Detect which cell encompasses the target text, then output its (x, y) center coordinate. 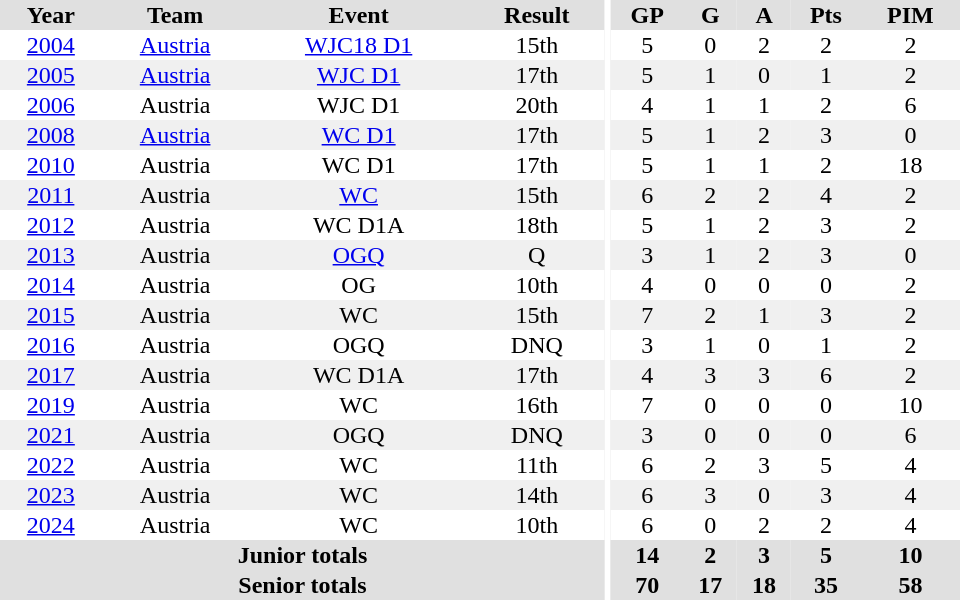
Q (537, 255)
Team (176, 15)
2017 (51, 375)
Year (51, 15)
2014 (51, 285)
Senior totals (302, 585)
16th (537, 405)
2004 (51, 45)
2006 (51, 105)
2015 (51, 315)
OG (359, 285)
Junior totals (302, 555)
2021 (51, 435)
Event (359, 15)
2019 (51, 405)
GP (647, 15)
PIM (910, 15)
20th (537, 105)
58 (910, 585)
2011 (51, 195)
2012 (51, 225)
2023 (51, 495)
70 (647, 585)
2022 (51, 465)
14 (647, 555)
2010 (51, 165)
35 (826, 585)
18th (537, 225)
2008 (51, 135)
WJC18 D1 (359, 45)
2016 (51, 345)
17 (710, 585)
2024 (51, 525)
A (764, 15)
Result (537, 15)
2013 (51, 255)
G (710, 15)
2005 (51, 75)
Pts (826, 15)
14th (537, 495)
11th (537, 465)
